Identify which cell holds the provided text, then report its (X, Y) central coordinate. 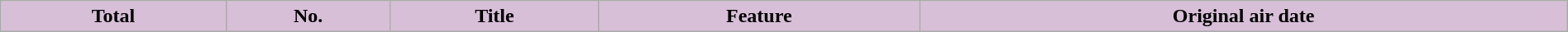
Feature (759, 16)
Total (113, 16)
Original air date (1244, 16)
No. (308, 16)
Title (495, 16)
